Detect which cell encompasses the target text, then output its (X, Y) center coordinate. 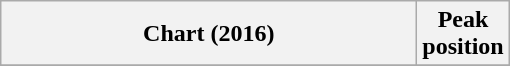
Chart (2016) (209, 34)
Peakposition (463, 34)
